Pinpoint the cell where the given text exists, returning its (X, Y) midpoint coordinate. 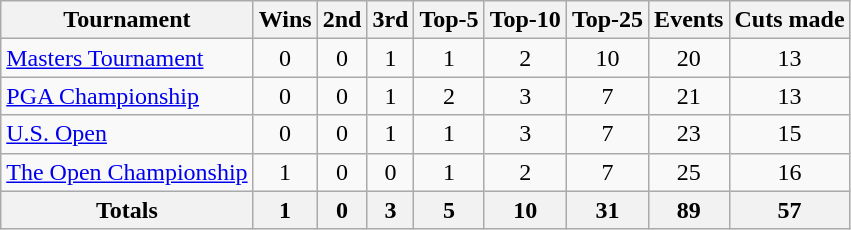
21 (689, 96)
U.S. Open (127, 134)
Top-10 (525, 20)
2nd (342, 20)
23 (689, 134)
Top-5 (449, 20)
3rd (390, 20)
31 (607, 210)
5 (449, 210)
25 (689, 172)
Cuts made (790, 20)
Tournament (127, 20)
16 (790, 172)
89 (689, 210)
57 (790, 210)
15 (790, 134)
Wins (285, 20)
Top-25 (607, 20)
The Open Championship (127, 172)
Totals (127, 210)
Events (689, 20)
Masters Tournament (127, 58)
20 (689, 58)
PGA Championship (127, 96)
